Find where the given text appears and provide that cell's center as (X, Y) coordinate. 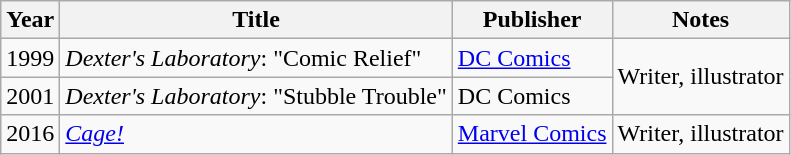
2016 (30, 134)
Dexter's Laboratory: "Stubble Trouble" (256, 96)
Notes (700, 20)
1999 (30, 58)
2001 (30, 96)
Title (256, 20)
Year (30, 20)
Marvel Comics (532, 134)
Publisher (532, 20)
Cage! (256, 134)
Dexter's Laboratory: "Comic Relief" (256, 58)
